Capture the cell that displays the provided text and extract its [X, Y] central coordinate. 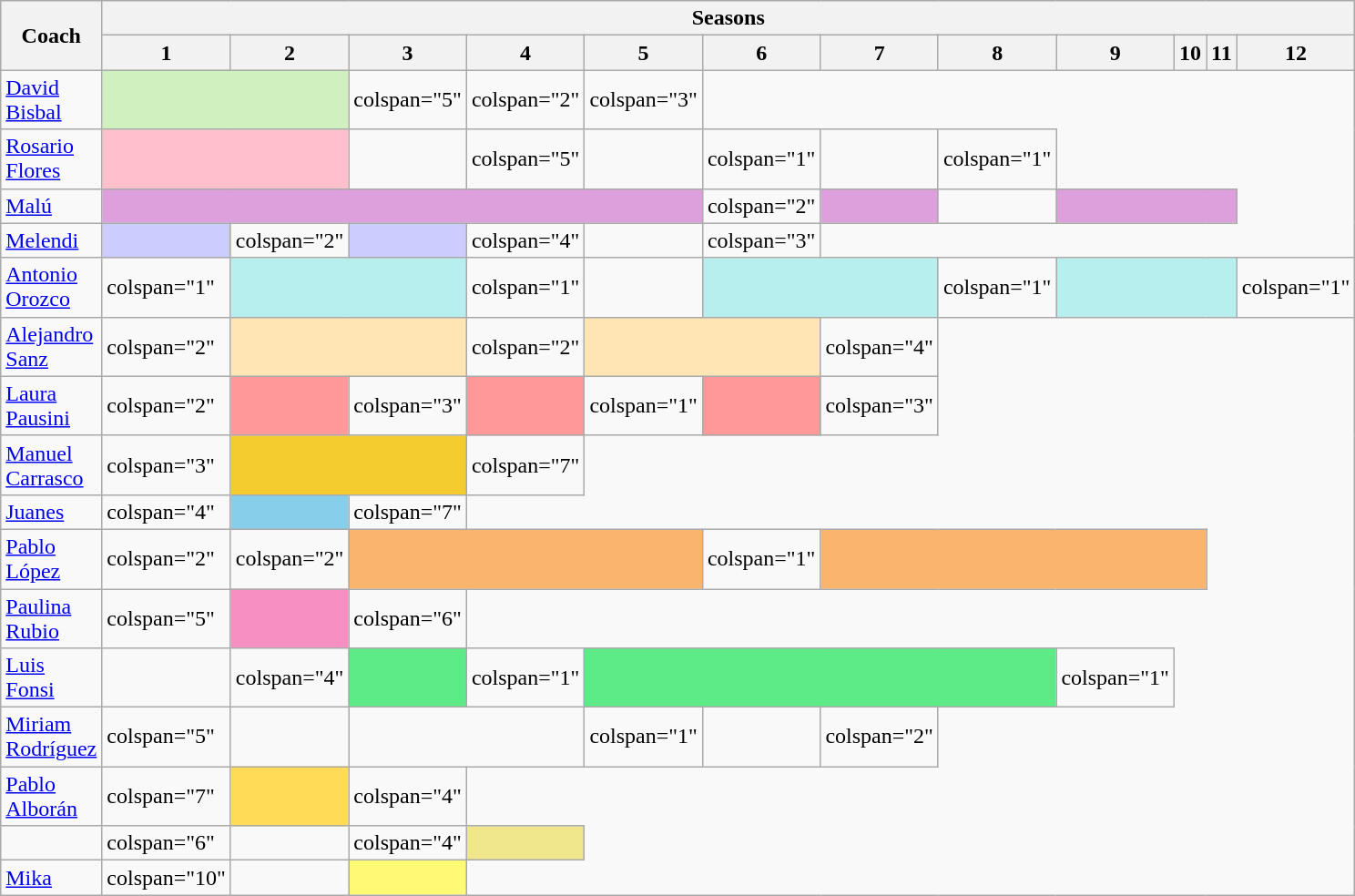
Juanes [51, 512]
Miriam Rodríguez [51, 738]
9 [1116, 53]
8 [997, 53]
Luis Fonsi [51, 677]
Paulina Rubio [51, 617]
Melendi [51, 240]
David Bisbal [51, 100]
Mika [51, 878]
Antonio Orozco [51, 288]
Laura Pausini [51, 406]
Alejandro Sanz [51, 346]
7 [880, 53]
Pablo Alborán [51, 796]
10 [1189, 53]
Pablo López [51, 559]
11 [1221, 53]
5 [644, 53]
Manuel Carrasco [51, 464]
4 [525, 53]
2 [290, 53]
6 [761, 53]
12 [1296, 53]
Coach [51, 36]
3 [408, 53]
1 [167, 53]
Malú [51, 206]
Rosario Flores [51, 158]
colspan="10" [167, 878]
Seasons [728, 18]
